Scan for the cell matching the given text and deliver its (X, Y) coordinate at center. 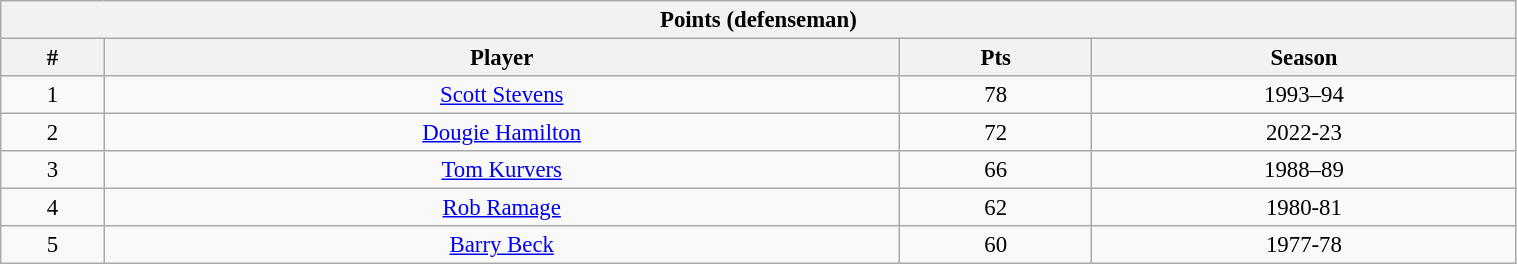
Rob Ramage (502, 208)
72 (995, 133)
Scott Stevens (502, 95)
Dougie Hamilton (502, 133)
62 (995, 208)
5 (52, 245)
78 (995, 95)
Player (502, 58)
1988–89 (1304, 170)
Points (defenseman) (758, 20)
Tom Kurvers (502, 170)
66 (995, 170)
Barry Beck (502, 245)
1977-78 (1304, 245)
4 (52, 208)
Pts (995, 58)
1980-81 (1304, 208)
3 (52, 170)
1 (52, 95)
# (52, 58)
Season (1304, 58)
2022-23 (1304, 133)
60 (995, 245)
1993–94 (1304, 95)
2 (52, 133)
